Search for the cell housing the specified text and yield its [X, Y] center coordinate. 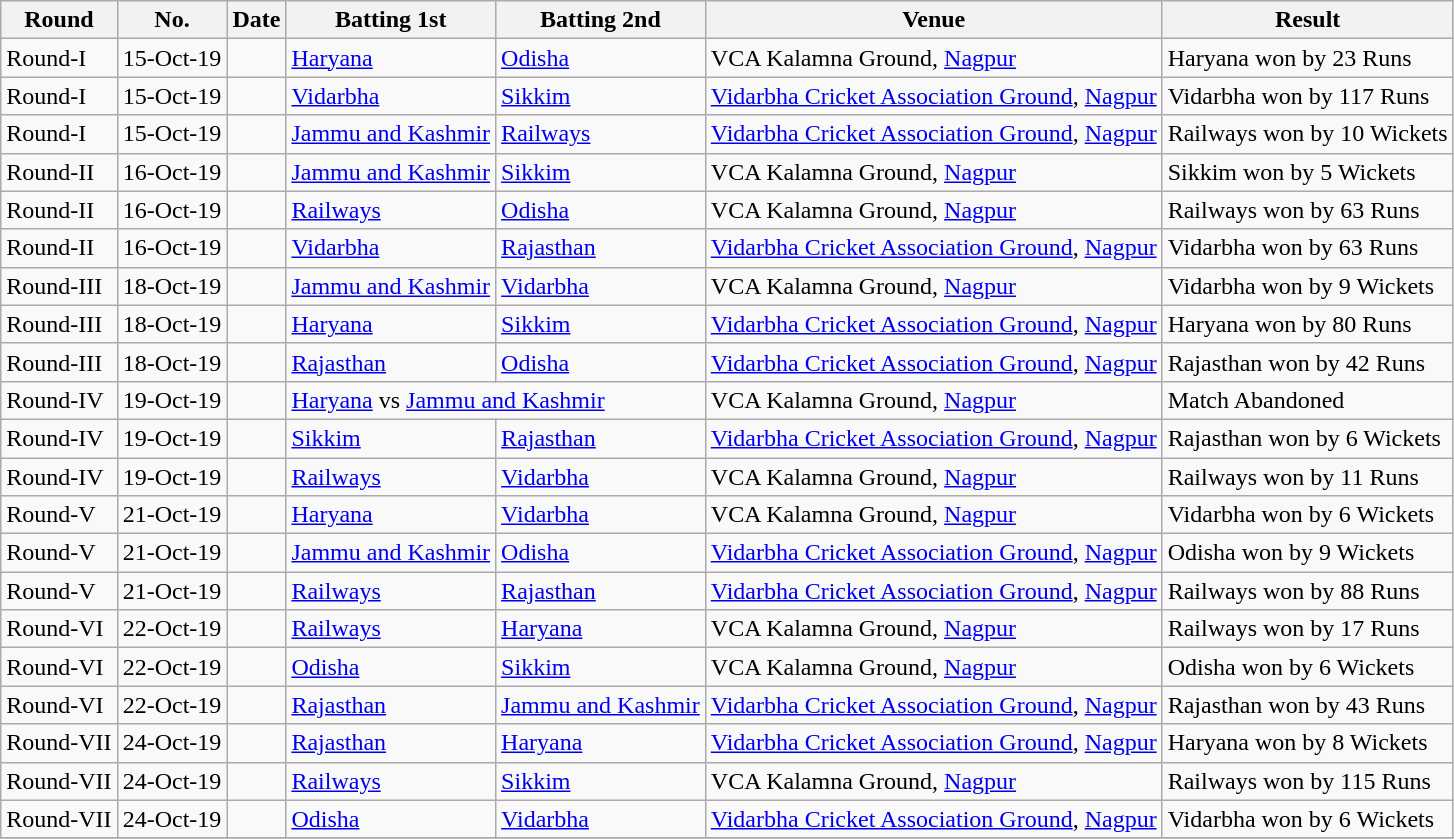
Vidarbha won by 63 Runs [1308, 248]
Result [1308, 20]
Vidarbha won by 9 Wickets [1308, 286]
Railways won by 10 Wickets [1308, 134]
Odisha won by 6 Wickets [1308, 667]
Railways won by 63 Runs [1308, 210]
Round [59, 20]
Haryana won by 80 Runs [1308, 324]
Sikkim won by 5 Wickets [1308, 172]
Vidarbha won by 117 Runs [1308, 96]
Railways won by 88 Runs [1308, 591]
Batting 1st [391, 20]
Rajasthan won by 43 Runs [1308, 705]
Rajasthan won by 6 Wickets [1308, 438]
Haryana won by 23 Runs [1308, 58]
Odisha won by 9 Wickets [1308, 553]
Haryana won by 8 Wickets [1308, 743]
Venue [934, 20]
Railways won by 11 Runs [1308, 477]
Match Abandoned [1308, 400]
Railways won by 115 Runs [1308, 781]
Date [256, 20]
Rajasthan won by 42 Runs [1308, 362]
Haryana vs Jammu and Kashmir [496, 400]
No. [172, 20]
Railways won by 17 Runs [1308, 629]
Batting 2nd [601, 20]
